Locate the cell with the specified text and output its (X, Y) center coordinate. 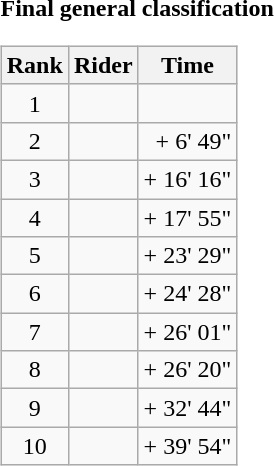
2 (34, 141)
+ 39' 54" (188, 446)
10 (34, 446)
+ 6' 49" (188, 141)
3 (34, 179)
Rank (34, 65)
Time (188, 65)
+ 26' 01" (188, 332)
+ 26' 20" (188, 370)
4 (34, 217)
+ 24' 28" (188, 294)
Rider (103, 65)
+ 32' 44" (188, 408)
+ 17' 55" (188, 217)
6 (34, 294)
1 (34, 103)
8 (34, 370)
9 (34, 408)
+ 16' 16" (188, 179)
7 (34, 332)
5 (34, 256)
+ 23' 29" (188, 256)
